Return the (X, Y) coordinate for the center point of the cell that contains the specified text.  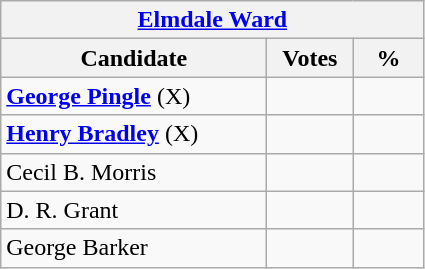
Henry Bradley (X) (134, 134)
Cecil B. Morris (134, 172)
Candidate (134, 58)
D. R. Grant (134, 210)
Votes (310, 58)
George Pingle (X) (134, 96)
George Barker (134, 248)
Elmdale Ward (212, 20)
% (388, 58)
